Extract the (X, Y) coordinate from the center of the cell holding the provided text.  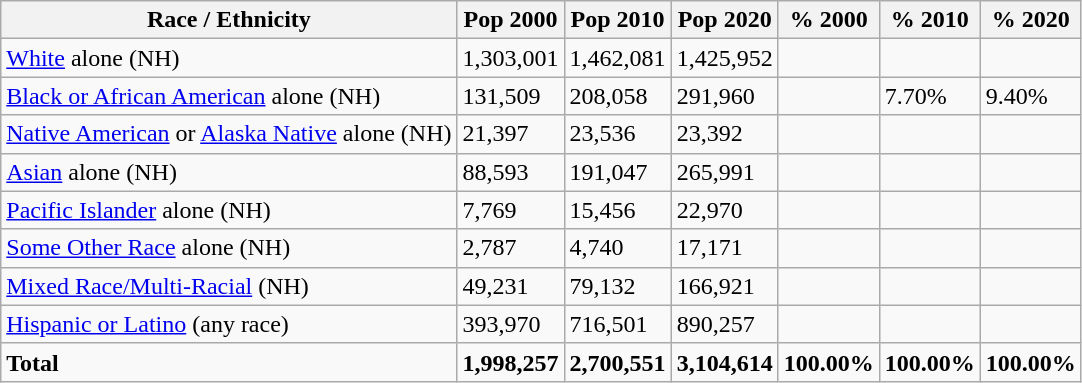
2,787 (510, 248)
Black or African American alone (NH) (229, 96)
9.40% (1030, 96)
1,462,081 (618, 58)
Total (229, 362)
Native American or Alaska Native alone (NH) (229, 134)
22,970 (724, 210)
79,132 (618, 286)
166,921 (724, 286)
3,104,614 (724, 362)
% 2010 (930, 20)
393,970 (510, 324)
% 2000 (828, 20)
4,740 (618, 248)
716,501 (618, 324)
Some Other Race alone (NH) (229, 248)
291,960 (724, 96)
Pop 2020 (724, 20)
7,769 (510, 210)
7.70% (930, 96)
Pop 2010 (618, 20)
Mixed Race/Multi-Racial (NH) (229, 286)
890,257 (724, 324)
23,392 (724, 134)
208,058 (618, 96)
White alone (NH) (229, 58)
17,171 (724, 248)
Hispanic or Latino (any race) (229, 324)
Pacific Islander alone (NH) (229, 210)
49,231 (510, 286)
191,047 (618, 172)
Race / Ethnicity (229, 20)
88,593 (510, 172)
15,456 (618, 210)
% 2020 (1030, 20)
Asian alone (NH) (229, 172)
1,998,257 (510, 362)
1,303,001 (510, 58)
1,425,952 (724, 58)
Pop 2000 (510, 20)
23,536 (618, 134)
265,991 (724, 172)
2,700,551 (618, 362)
131,509 (510, 96)
21,397 (510, 134)
